Return the [X, Y] coordinate for the center point of the cell that contains the specified text.  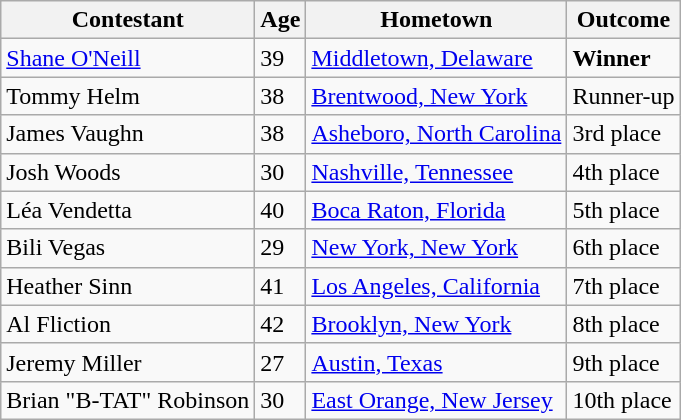
29 [280, 248]
New York, New York [436, 248]
Outcome [624, 20]
42 [280, 324]
40 [280, 210]
Léa Vendetta [128, 210]
Al Fliction [128, 324]
8th place [624, 324]
Nashville, Tennessee [436, 172]
Middletown, Delaware [436, 58]
4th place [624, 172]
6th place [624, 248]
Asheboro, North Carolina [436, 134]
41 [280, 286]
Brian "B-TAT" Robinson [128, 400]
Boca Raton, Florida [436, 210]
10th place [624, 400]
Los Angeles, California [436, 286]
Brooklyn, New York [436, 324]
39 [280, 58]
Shane O'Neill [128, 58]
Hometown [436, 20]
Heather Sinn [128, 286]
7th place [624, 286]
27 [280, 362]
Bili Vegas [128, 248]
Jeremy Miller [128, 362]
Runner-up [624, 96]
9th place [624, 362]
Brentwood, New York [436, 96]
Winner [624, 58]
5th place [624, 210]
Tommy Helm [128, 96]
James Vaughn [128, 134]
East Orange, New Jersey [436, 400]
Age [280, 20]
Austin, Texas [436, 362]
3rd place [624, 134]
Contestant [128, 20]
Josh Woods [128, 172]
